From the cell containing the given text, extract its center point as [X, Y] coordinate. 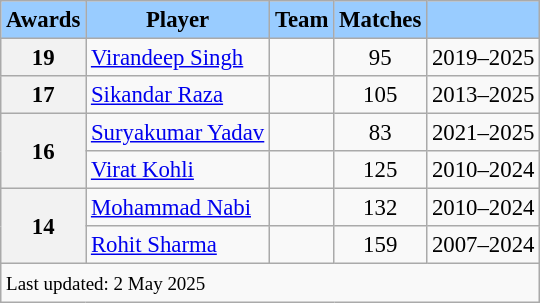
Team [302, 20]
Sikandar Raza [178, 95]
Awards [44, 20]
16 [44, 152]
95 [380, 58]
2019–2025 [484, 58]
Suryakumar Yadav [178, 133]
2013–2025 [484, 95]
Player [178, 20]
132 [380, 208]
Virat Kohli [178, 170]
105 [380, 95]
2021–2025 [484, 133]
2007–2024 [484, 245]
Virandeep Singh [178, 58]
Matches [380, 20]
159 [380, 245]
14 [44, 226]
19 [44, 58]
125 [380, 170]
Mohammad Nabi [178, 208]
Last updated: 2 May 2025 [270, 283]
17 [44, 95]
Rohit Sharma [178, 245]
83 [380, 133]
